Search for the cell housing the specified text and yield its [x, y] center coordinate. 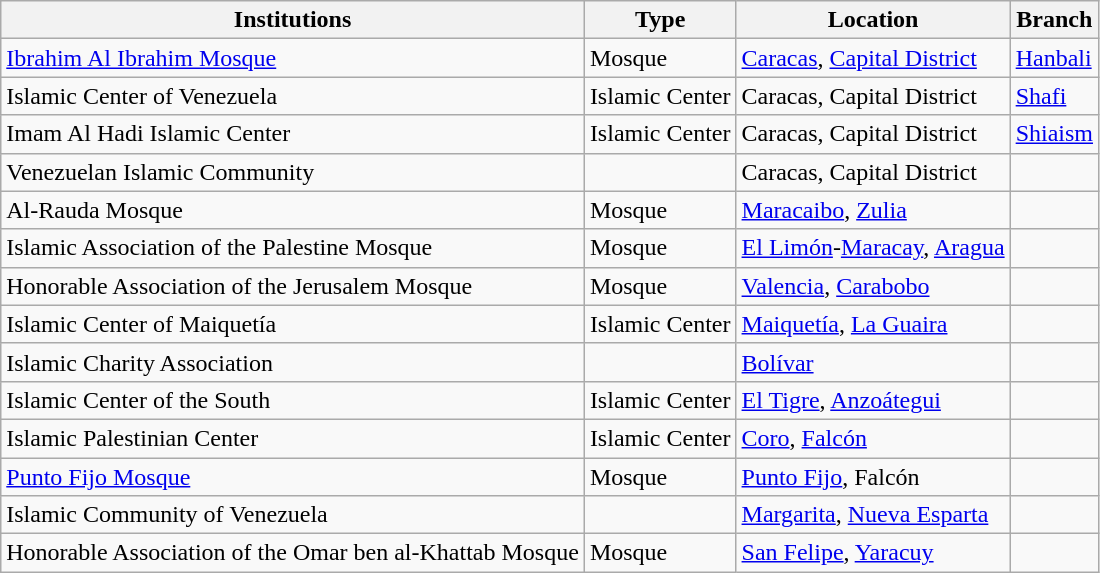
El Tigre, Anzoátegui [873, 400]
Islamic Charity Association [293, 362]
Honorable Association of the Jerusalem Mosque [293, 286]
Maracaibo, Zulia [873, 210]
Valencia, Carabobo [873, 286]
Ibrahim Al Ibrahim Mosque [293, 58]
El Limón-Maracay, Aragua [873, 248]
Branch [1054, 20]
Punto Fijo, Falcón [873, 477]
Al-Rauda Mosque [293, 210]
Venezuelan Islamic Community [293, 172]
Islamic Community of Venezuela [293, 515]
Shafi [1054, 96]
Type [660, 20]
Maiquetía, La Guaira [873, 324]
Islamic Center of Maiquetía [293, 324]
Shiaism [1054, 134]
Islamic Association of the Palestine Mosque [293, 248]
Honorable Association of the Omar ben al-Khattab Mosque [293, 553]
Punto Fijo Mosque [293, 477]
San Felipe, Yaracuy [873, 553]
Islamic Palestinian Center [293, 438]
Margarita, Nueva Esparta [873, 515]
Imam Al Hadi Islamic Center [293, 134]
Islamic Center of Venezuela [293, 96]
Islamic Center of the South [293, 400]
Institutions [293, 20]
Coro, Falcón [873, 438]
Location [873, 20]
Bolívar [873, 362]
Hanbali [1054, 58]
